Scan for the cell matching the given text and deliver its [X, Y] coordinate at center. 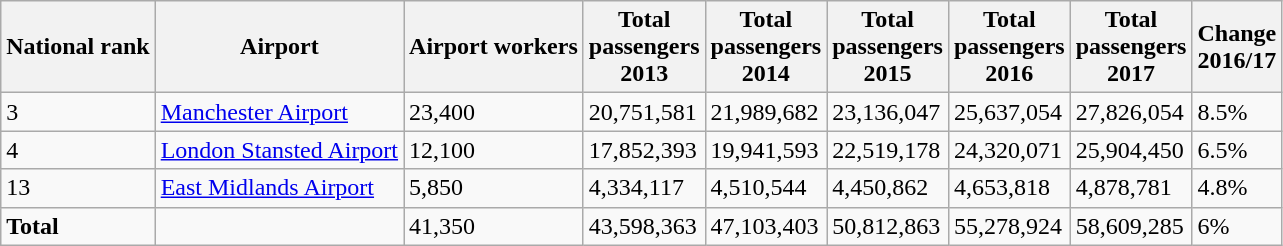
55,278,924 [1009, 226]
41,350 [494, 226]
17,852,393 [644, 150]
London Stansted Airport [279, 150]
Total [78, 226]
5,850 [494, 188]
12,100 [494, 150]
Manchester Airport [279, 112]
4.8% [1237, 188]
4,653,818 [1009, 188]
24,320,071 [1009, 150]
National rank [78, 47]
4,334,117 [644, 188]
19,941,593 [766, 150]
25,637,054 [1009, 112]
4,510,544 [766, 188]
47,103,403 [766, 226]
8.5% [1237, 112]
Airport [279, 47]
23,136,047 [888, 112]
Totalpassengers2015 [888, 47]
43,598,363 [644, 226]
6.5% [1237, 150]
Totalpassengers2016 [1009, 47]
3 [78, 112]
6% [1237, 226]
13 [78, 188]
4,878,781 [1131, 188]
Totalpassengers2017 [1131, 47]
23,400 [494, 112]
27,826,054 [1131, 112]
East Midlands Airport [279, 188]
21,989,682 [766, 112]
Airport workers [494, 47]
Totalpassengers2013 [644, 47]
22,519,178 [888, 150]
4 [78, 150]
Change2016/17 [1237, 47]
25,904,450 [1131, 150]
20,751,581 [644, 112]
58,609,285 [1131, 226]
Totalpassengers2014 [766, 47]
50,812,863 [888, 226]
4,450,862 [888, 188]
